Detect which cell encompasses the target text, then output its (X, Y) center coordinate. 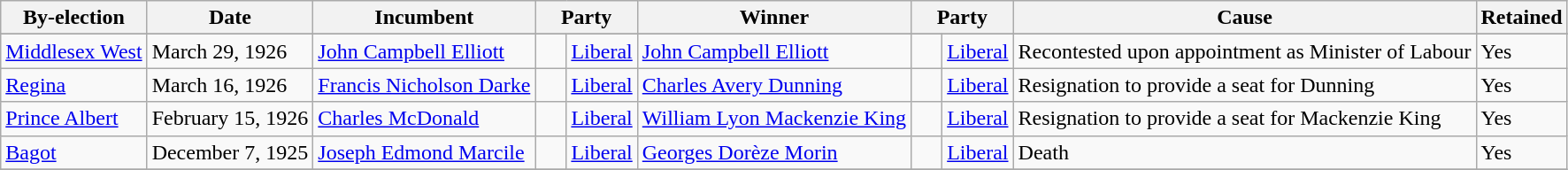
Winner (773, 18)
Bagot (74, 152)
Retained (1522, 18)
December 7, 1925 (230, 152)
March 29, 1926 (230, 51)
Francis Nicholson Darke (425, 85)
Charles Avery Dunning (773, 85)
Regina (74, 85)
Date (230, 18)
Joseph Edmond Marcile (425, 152)
Middlesex West (74, 51)
Cause (1244, 18)
Resignation to provide a seat for Mackenzie King (1244, 119)
Death (1244, 152)
Recontested upon appointment as Minister of Labour (1244, 51)
Georges Dorèze Morin (773, 152)
Charles McDonald (425, 119)
Prince Albert (74, 119)
February 15, 1926 (230, 119)
Resignation to provide a seat for Dunning (1244, 85)
William Lyon Mackenzie King (773, 119)
By-election (74, 18)
Incumbent (425, 18)
March 16, 1926 (230, 85)
